Locate the cell with the specified text and output its [X, Y] center coordinate. 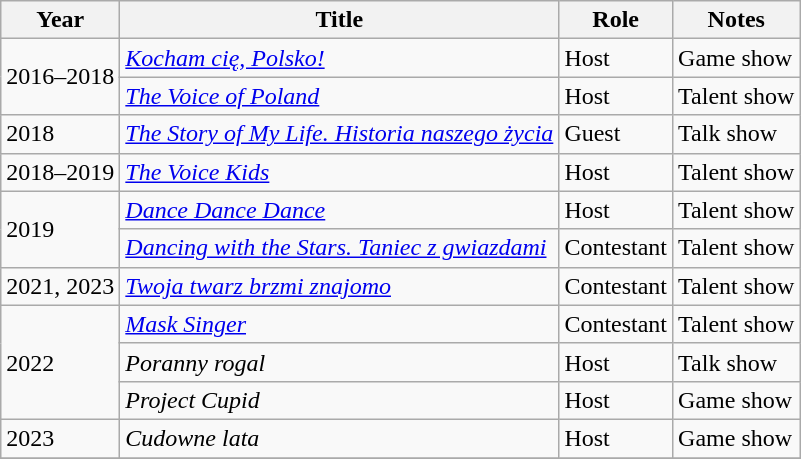
2022 [60, 362]
2023 [60, 438]
Cudowne lata [340, 438]
Poranny rogal [340, 362]
The Voice Kids [340, 172]
Role [616, 20]
2021, 2023 [60, 286]
2018–2019 [60, 172]
Kocham cię, Polsko! [340, 58]
Dance Dance Dance [340, 210]
Year [60, 20]
Notes [736, 20]
Title [340, 20]
Mask Singer [340, 324]
The Story of My Life. Historia naszego życia [340, 134]
Guest [616, 134]
Project Cupid [340, 400]
Dancing with the Stars. Taniec z gwiazdami [340, 248]
The Voice of Poland [340, 96]
2019 [60, 229]
2018 [60, 134]
2016–2018 [60, 77]
Twoja twarz brzmi znajomo [340, 286]
